Locate the cell with the specified text and output its (X, Y) center coordinate. 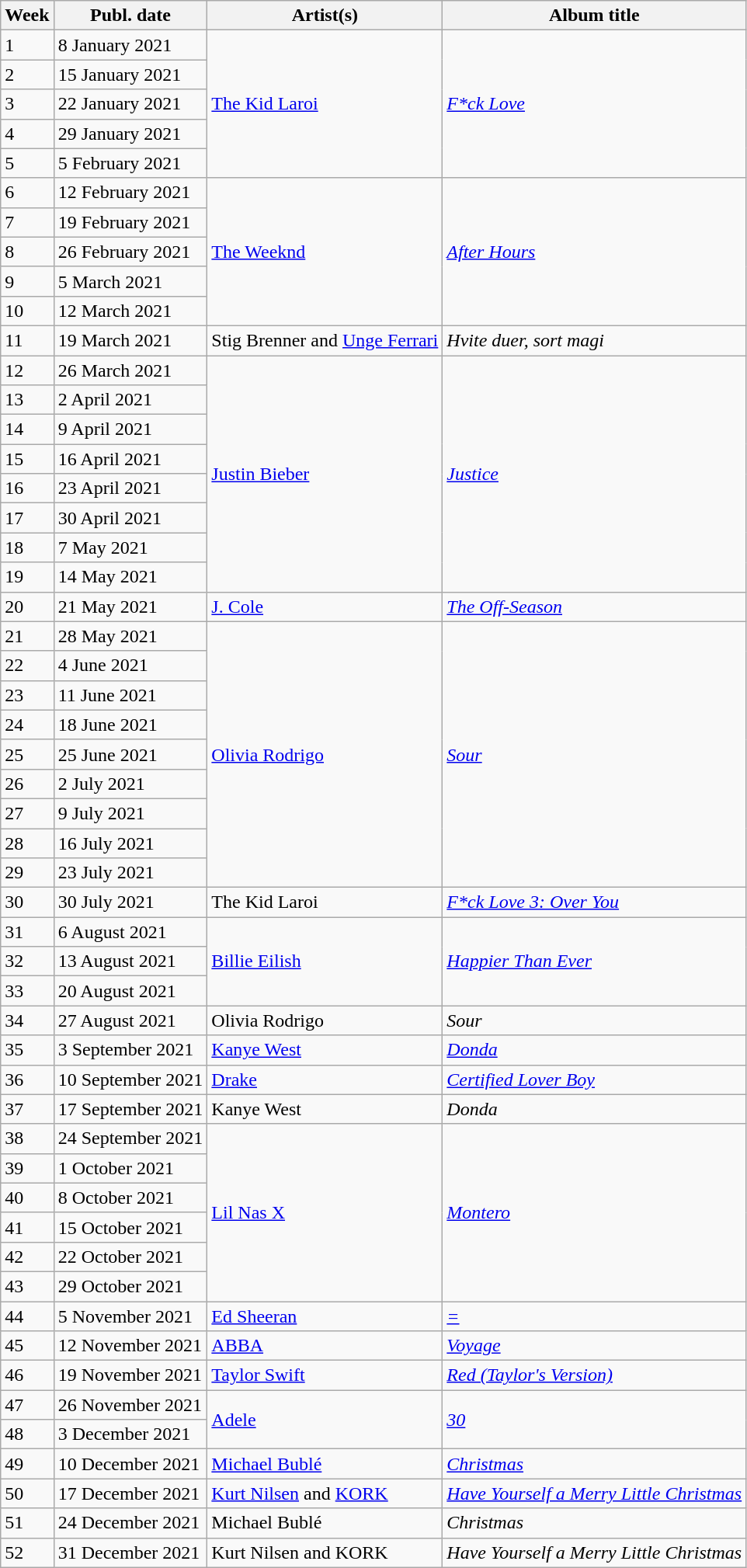
21 May 2021 (130, 607)
Justice (595, 474)
5 March 2021 (130, 281)
25 June 2021 (130, 754)
26 March 2021 (130, 370)
38 (27, 1139)
Week (27, 16)
24 September 2021 (130, 1139)
Justin Bieber (325, 474)
48 (27, 1434)
16 July 2021 (130, 843)
33 (27, 991)
41 (27, 1227)
29 January 2021 (130, 134)
Hvite duer, sort magi (595, 340)
51 (27, 1523)
19 March 2021 (130, 340)
31 (27, 932)
9 April 2021 (130, 429)
J. Cole (325, 607)
13 August 2021 (130, 961)
2 April 2021 (130, 400)
4 June 2021 (130, 666)
23 (27, 695)
46 (27, 1375)
52 (27, 1552)
34 (27, 1020)
6 (27, 193)
27 August 2021 (130, 1020)
9 July 2021 (130, 813)
Drake (325, 1080)
22 October 2021 (130, 1257)
45 (27, 1346)
Certified Lover Boy (595, 1080)
Ed Sheeran (325, 1316)
15 October 2021 (130, 1227)
29 October 2021 (130, 1286)
17 December 2021 (130, 1493)
Stig Brenner and Unge Ferrari (325, 340)
Taylor Swift (325, 1375)
19 (27, 577)
5 November 2021 (130, 1316)
ABBA (325, 1346)
9 (27, 281)
36 (27, 1080)
10 (27, 311)
3 (27, 104)
24 December 2021 (130, 1523)
Billie Eilish (325, 961)
32 (27, 961)
10 December 2021 (130, 1464)
12 February 2021 (130, 193)
16 April 2021 (130, 459)
F*ck Love (595, 104)
1 October 2021 (130, 1168)
18 June 2021 (130, 725)
37 (27, 1109)
Voyage (595, 1346)
12 (27, 370)
49 (27, 1464)
7 May 2021 (130, 548)
12 March 2021 (130, 311)
Artist(s) (325, 16)
4 (27, 134)
13 (27, 400)
Montero (595, 1212)
8 October 2021 (130, 1198)
19 February 2021 (130, 222)
26 November 2021 (130, 1405)
22 January 2021 (130, 104)
2 (27, 75)
3 December 2021 (130, 1434)
2 July 2021 (130, 784)
18 (27, 548)
The Off-Season (595, 607)
20 (27, 607)
19 November 2021 (130, 1375)
15 (27, 459)
11 June 2021 (130, 695)
Adele (325, 1420)
Lil Nas X (325, 1212)
42 (27, 1257)
35 (27, 1050)
29 (27, 873)
Happier Than Ever (595, 961)
26 February 2021 (130, 252)
28 May 2021 (130, 636)
15 January 2021 (130, 75)
14 May 2021 (130, 577)
3 September 2021 (130, 1050)
Publ. date (130, 16)
22 (27, 666)
F*ck Love 3: Over You (595, 902)
43 (27, 1286)
40 (27, 1198)
17 September 2021 (130, 1109)
Red (Taylor's Version) (595, 1375)
8 (27, 252)
21 (27, 636)
50 (27, 1493)
7 (27, 222)
6 August 2021 (130, 932)
11 (27, 340)
5 February 2021 (130, 163)
23 July 2021 (130, 873)
23 April 2021 (130, 488)
39 (27, 1168)
8 January 2021 (130, 45)
47 (27, 1405)
12 November 2021 (130, 1346)
17 (27, 518)
25 (27, 754)
Album title (595, 16)
27 (27, 813)
14 (27, 429)
44 (27, 1316)
10 September 2021 (130, 1080)
The Weeknd (325, 252)
26 (27, 784)
= (595, 1316)
24 (27, 725)
28 (27, 843)
31 December 2021 (130, 1552)
1 (27, 45)
After Hours (595, 252)
5 (27, 163)
20 August 2021 (130, 991)
30 July 2021 (130, 902)
16 (27, 488)
30 April 2021 (130, 518)
